Capture the cell that displays the provided text and extract its (x, y) central coordinate. 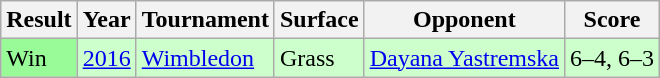
6–4, 6–3 (612, 58)
Dayana Yastremska (464, 58)
Opponent (464, 20)
Surface (319, 20)
Wimbledon (205, 58)
Score (612, 20)
Tournament (205, 20)
2016 (106, 58)
Result (39, 20)
Win (39, 58)
Grass (319, 58)
Year (106, 20)
